For the text-containing cell, return its midpoint in [X, Y] coordinate format. 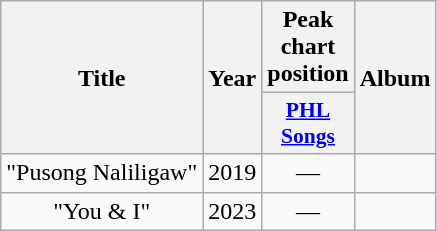
2023 [232, 211]
2019 [232, 173]
Peak chart position [308, 47]
"Pusong Naliligaw" [102, 173]
Title [102, 78]
PHLSongs [308, 124]
"You & I" [102, 211]
Album [395, 78]
Year [232, 78]
